Search for the cell housing the specified text and yield its (x, y) center coordinate. 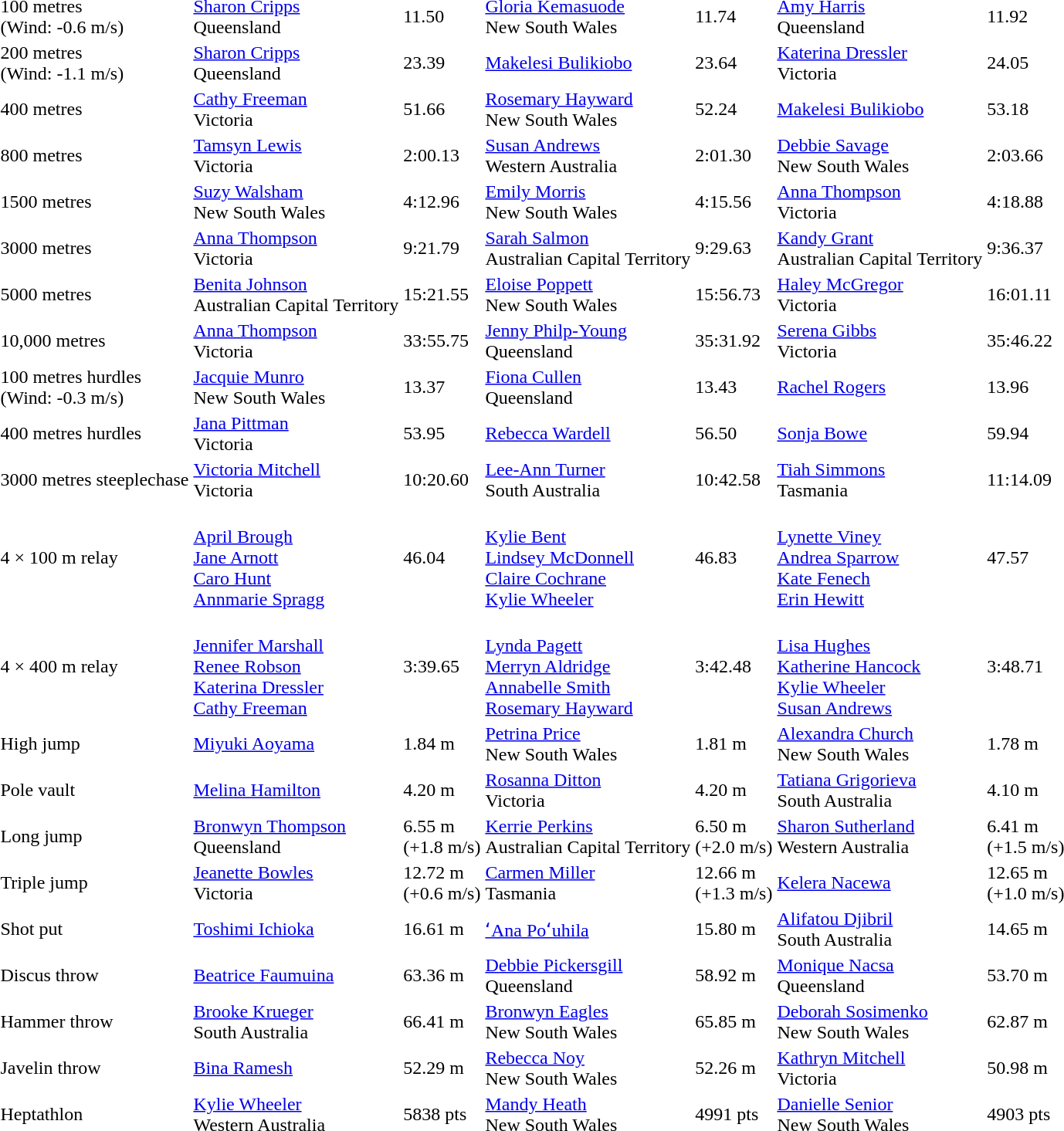
Emily MorrisNew South Wales (588, 202)
Benita JohnsonAustralian Capital Territory (296, 295)
Haley McGregorVictoria (880, 295)
Kerrie PerkinsAustralian Capital Territory (588, 837)
Lisa HughesKatherine HancockKylie WheelerSusan Andrews (880, 666)
13.43 (734, 388)
Kylie BentLindsey McDonnellClaire CochraneKylie Wheeler (588, 557)
58.92 m (734, 976)
9:29.63 (734, 249)
Monique NacsaQueensland (880, 976)
Bina Ramesh (296, 1068)
12.66 m (+1.3 m/s) (734, 883)
Rebecca Wardell (588, 434)
Debbie PickersgillQueensland (588, 976)
1.81 m (734, 744)
33:55.75 (442, 341)
6.50 m (+2.0 m/s) (734, 837)
Tamsyn LewisVictoria (296, 156)
13.37 (442, 388)
Suzy WalshamNew South Wales (296, 202)
66.41 m (442, 1022)
56.50 (734, 434)
Melina Hamilton (296, 791)
1.84 m (442, 744)
April BroughJane ArnottCaro HuntAnnmarie Spragg (296, 557)
Brooke KruegerSouth Australia (296, 1022)
Bronwyn ThompsonQueensland (296, 837)
Jennifer MarshallRenee RobsonKaterina DresslerCathy Freeman (296, 666)
2:01.30 (734, 156)
4:12.96 (442, 202)
Cathy FreemanVictoria (296, 110)
Sharon CrippsQueensland (296, 63)
10:42.58 (734, 480)
Susan AndrewsWestern Australia (588, 156)
Victoria MitchellVictoria (296, 480)
23.64 (734, 63)
35:31.92 (734, 341)
15.80 m (734, 930)
46.83 (734, 557)
Kandy GrantAustralian Capital Territory (880, 249)
4:15.56 (734, 202)
Tiah SimmonsTasmania (880, 480)
Miyuki Aoyama (296, 744)
Carmen MillerTasmania (588, 883)
Beatrice Faumuina (296, 976)
Bronwyn EaglesNew South Wales (588, 1022)
Rebecca NoyNew South Wales (588, 1068)
Rachel Rogers (880, 388)
Lynette VineyAndrea SparrowKate FenechErin Hewitt (880, 557)
3:39.65 (442, 666)
52.24 (734, 110)
Petrina PriceNew South Wales (588, 744)
Fiona CullenQueensland (588, 388)
Sharon SutherlandWestern Australia (880, 837)
63.36 m (442, 976)
Eloise PoppettNew South Wales (588, 295)
Kathryn MitchellVictoria (880, 1068)
6.55 m (+1.8 m/s) (442, 837)
46.04 (442, 557)
Serena GibbsVictoria (880, 341)
ʻAna Poʻuhila (588, 930)
52.26 m (734, 1068)
Toshimi Ichioka (296, 930)
3:42.48 (734, 666)
15:56.73 (734, 295)
53.95 (442, 434)
Debbie SavageNew South Wales (880, 156)
Kelera Nacewa (880, 883)
51.66 (442, 110)
16.61 m (442, 930)
65.85 m (734, 1022)
Tatiana GrigorievaSouth Australia (880, 791)
Katerina DresslerVictoria (880, 63)
Jeanette BowlesVictoria (296, 883)
Jacquie MunroNew South Wales (296, 388)
Lee-Ann TurnerSouth Australia (588, 480)
52.29 m (442, 1068)
Deborah SosimenkoNew South Wales (880, 1022)
9:21.79 (442, 249)
Jana PittmanVictoria (296, 434)
Jenny Philp-YoungQueensland (588, 341)
12.72 m (+0.6 m/s) (442, 883)
2:00.13 (442, 156)
10:20.60 (442, 480)
Sarah SalmonAustralian Capital Territory (588, 249)
Rosanna DittonVictoria (588, 791)
23.39 (442, 63)
Sonja Bowe (880, 434)
Alexandra ChurchNew South Wales (880, 744)
Rosemary HaywardNew South Wales (588, 110)
15:21.55 (442, 295)
Lynda PagettMerryn AldridgeAnnabelle SmithRosemary Hayward (588, 666)
Alifatou DjibrilSouth Australia (880, 930)
